Provide the [x, y] coordinate of the cell's center where the given text is located.  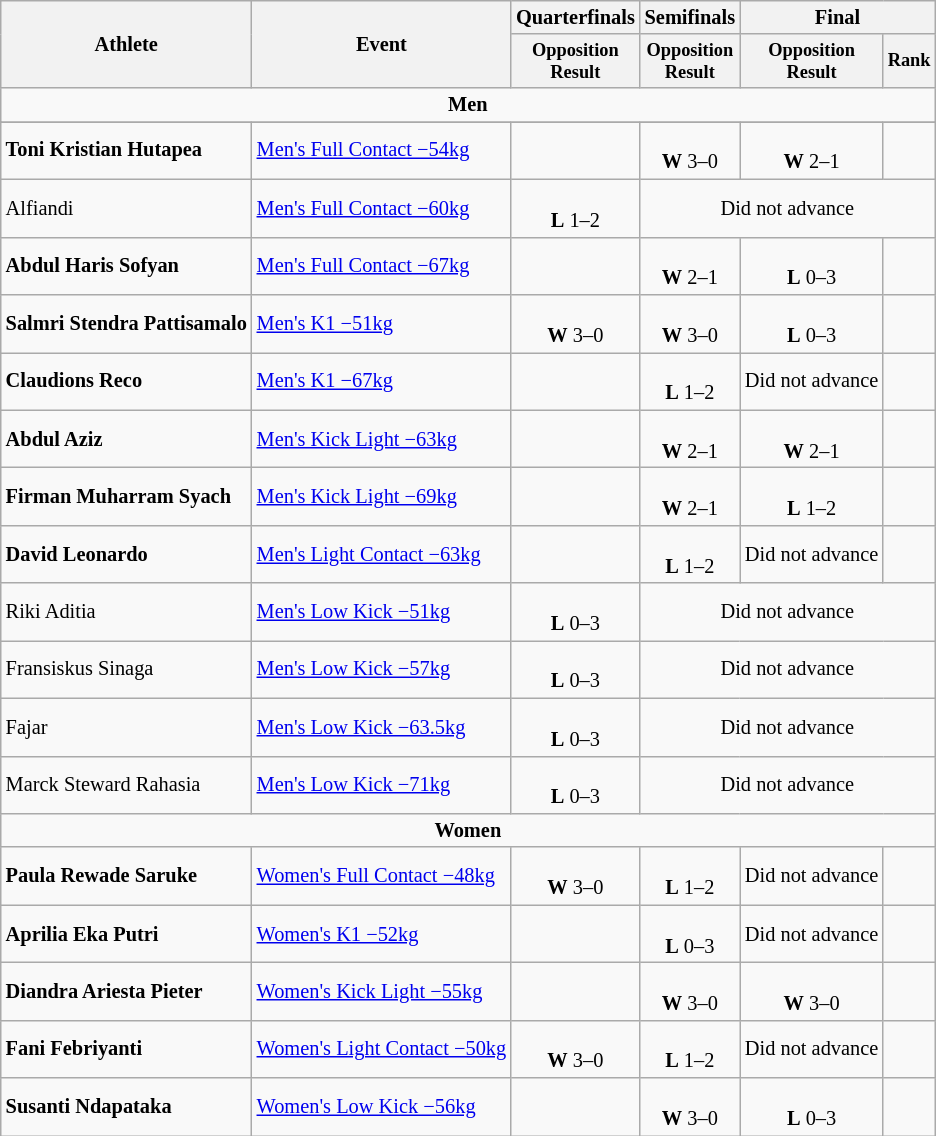
Women's K1 −52kg [382, 934]
Fransiskus Sinaga [126, 669]
Quarterfinals [576, 17]
Susanti Ndapataka [126, 1107]
Men's Low Kick −71kg [382, 785]
Men's Light Contact −63kg [382, 554]
Women's Low Kick −56kg [382, 1107]
Men's K1 −51kg [382, 323]
Abdul Aziz [126, 439]
Women [468, 830]
Claudions Reco [126, 381]
Aprilia Eka Putri [126, 934]
Diandra Ariesta Pieter [126, 991]
Firman Muharram Syach [126, 496]
Toni Kristian Hutapea [126, 150]
Men's Full Contact −67kg [382, 266]
Fani Febriyanti [126, 1049]
Men's Low Kick −63.5kg [382, 727]
David Leonardo [126, 554]
Alfiandi [126, 208]
Men's K1 −67kg [382, 381]
Men's Full Contact −54kg [382, 150]
Paula Rewade Saruke [126, 876]
Women's Full Contact −48kg [382, 876]
Athlete [126, 44]
Fajar [126, 727]
Final [838, 17]
Marck Steward Rahasia [126, 785]
Salmri Stendra Pattisamalo [126, 323]
Women's Light Contact −50kg [382, 1049]
Men's Low Kick −51kg [382, 612]
Men's Full Contact −60kg [382, 208]
Women's Kick Light −55kg [382, 991]
Event [382, 44]
Men's Kick Light −69kg [382, 496]
Men's Kick Light −63kg [382, 439]
Men [468, 105]
Riki Aditia [126, 612]
Abdul Haris Sofyan [126, 266]
Rank [909, 61]
Men's Low Kick −57kg [382, 669]
Semifinals [690, 17]
